Search for the cell housing the specified text and yield its (X, Y) center coordinate. 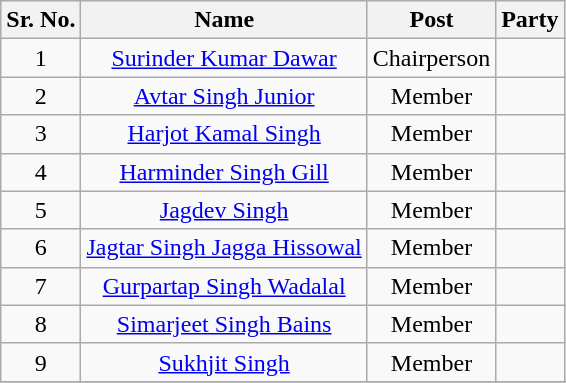
2 (41, 96)
Harjot Kamal Singh (224, 134)
Harminder Singh Gill (224, 172)
Jagdev Singh (224, 210)
5 (41, 210)
9 (41, 362)
Jagtar Singh Jagga Hissowal (224, 248)
Simarjeet Singh Bains (224, 324)
8 (41, 324)
Gurpartap Singh Wadalal (224, 286)
Party (530, 20)
Sukhjit Singh (224, 362)
7 (41, 286)
6 (41, 248)
Post (431, 20)
4 (41, 172)
Avtar Singh Junior (224, 96)
Name (224, 20)
Chairperson (431, 58)
3 (41, 134)
Sr. No. (41, 20)
Surinder Kumar Dawar (224, 58)
1 (41, 58)
